Find where the given text appears and provide that cell's center as [x, y] coordinate. 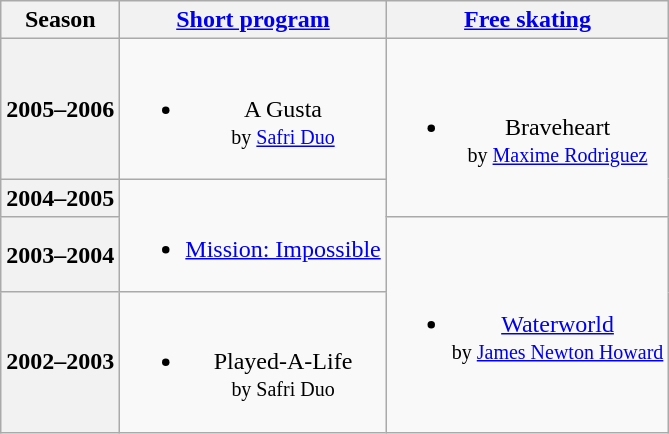
2005–2006 [60, 109]
A Gusta by Safri Duo [253, 109]
Braveheart by Maxime Rodriguez [528, 128]
Waterworld by James Newton Howard [528, 324]
2004–2005 [60, 198]
Season [60, 20]
Free skating [528, 20]
2003–2004 [60, 254]
Played-A-Life by Safri Duo [253, 362]
Mission: Impossible [253, 236]
2002–2003 [60, 362]
Short program [253, 20]
